Determine the (x, y) coordinate at the center of the cell enclosing the given text.  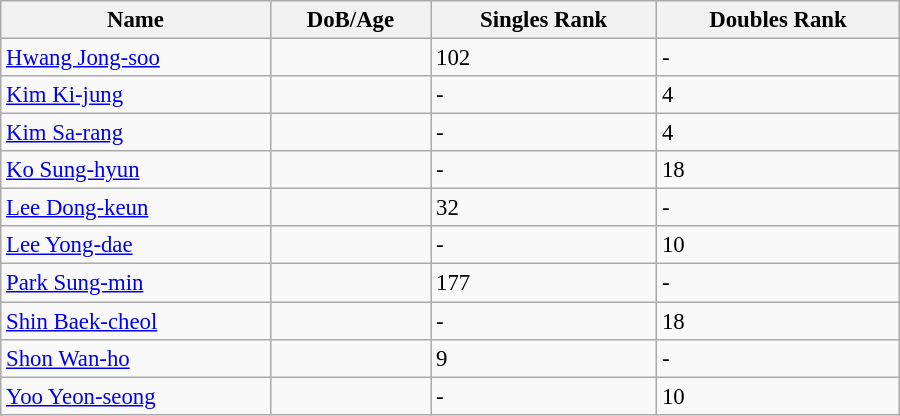
177 (544, 283)
102 (544, 58)
Park Sung-min (136, 283)
32 (544, 208)
Doubles Rank (778, 20)
Hwang Jong-soo (136, 58)
Singles Rank (544, 20)
Ko Sung-hyun (136, 170)
Kim Sa-rang (136, 133)
Yoo Yeon-seong (136, 396)
Shon Wan-ho (136, 358)
Name (136, 20)
Shin Baek-cheol (136, 321)
Lee Yong-dae (136, 245)
Kim Ki-jung (136, 95)
DoB/Age (350, 20)
Lee Dong-keun (136, 208)
9 (544, 358)
